Search for the cell housing the specified text and yield its [x, y] center coordinate. 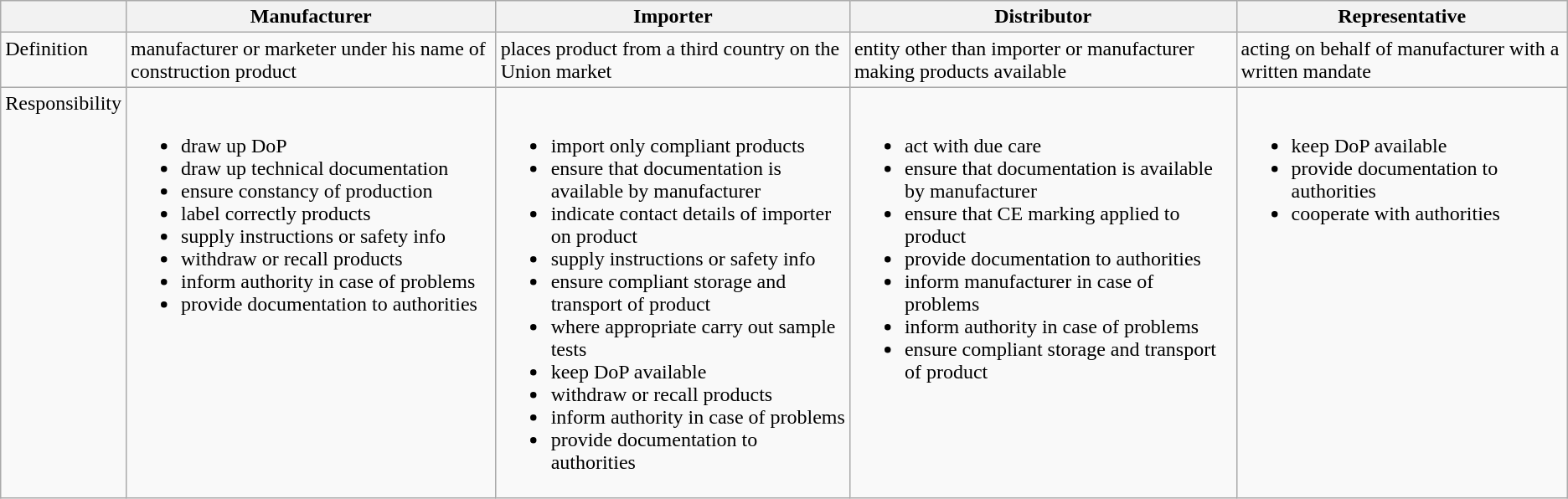
Distributor [1043, 17]
acting on behalf of manufacturer with a written mandate [1402, 60]
keep DoP availableprovide documentation to authoritiescooperate with authorities [1402, 293]
Importer [673, 17]
Responsibility [64, 293]
manufacturer or marketer under his name of construction product [311, 60]
Representative [1402, 17]
Manufacturer [311, 17]
places product from a third country on the Union market [673, 60]
entity other than importer or manufacturer making products available [1043, 60]
Definition [64, 60]
